Provide the (x, y) coordinate of the cell's center where the given text is located.  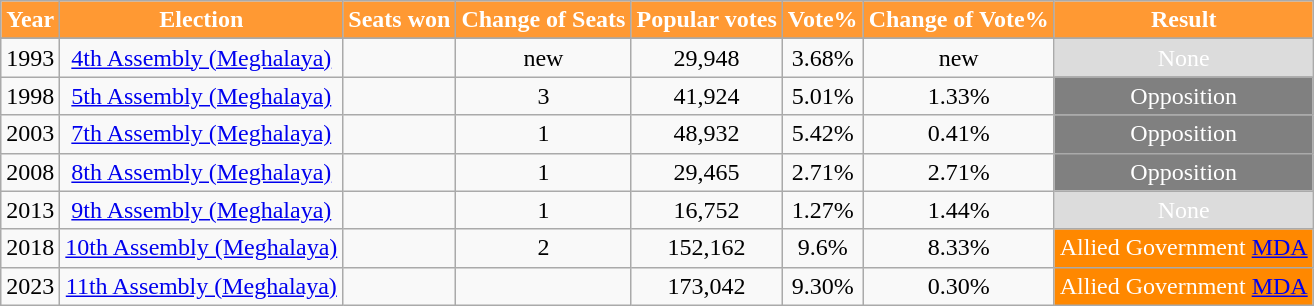
Popular votes (706, 20)
1.27% (822, 210)
5.01% (822, 96)
2008 (30, 172)
0.41% (958, 134)
11th Assembly (Meghalaya) (202, 286)
2018 (30, 248)
152,162 (706, 248)
5th Assembly (Meghalaya) (202, 96)
3 (544, 96)
2023 (30, 286)
1998 (30, 96)
Result (1184, 20)
10th Assembly (Meghalaya) (202, 248)
9.30% (822, 286)
48,932 (706, 134)
8th Assembly (Meghalaya) (202, 172)
173,042 (706, 286)
0.30% (958, 286)
1.44% (958, 210)
2003 (30, 134)
Year (30, 20)
Election (202, 20)
1993 (30, 58)
9.6% (822, 248)
8.33% (958, 248)
29,948 (706, 58)
2 (544, 248)
9th Assembly (Meghalaya) (202, 210)
41,924 (706, 96)
2013 (30, 210)
Change of Vote% (958, 20)
3.68% (822, 58)
Seats won (400, 20)
7th Assembly (Meghalaya) (202, 134)
4th Assembly (Meghalaya) (202, 58)
1.33% (958, 96)
5.42% (822, 134)
29,465 (706, 172)
Vote% (822, 20)
16,752 (706, 210)
Change of Seats (544, 20)
